For the text-containing cell, return its midpoint in (X, Y) coordinate format. 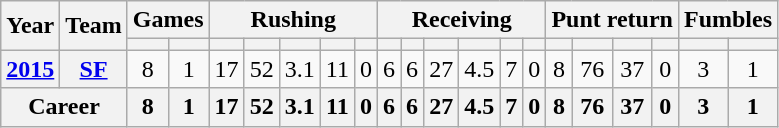
SF (94, 69)
Receiving (461, 20)
Team (94, 26)
Rushing (293, 20)
Year (30, 26)
Career (64, 107)
Games (168, 20)
Punt return (612, 20)
Fumbles (728, 20)
2015 (30, 69)
